Return [x, y] of the center of cell containing provided text 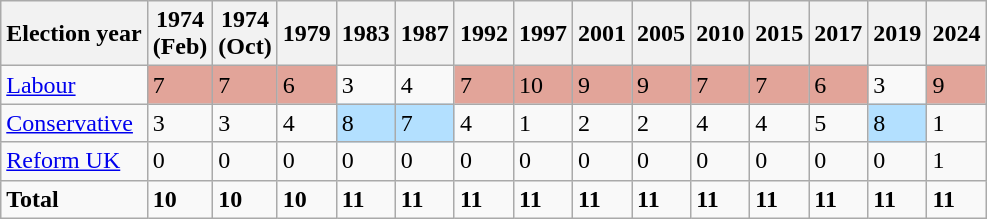
Election year [74, 34]
1997 [542, 34]
Total [74, 199]
Labour [74, 85]
2010 [720, 34]
2005 [662, 34]
1979 [306, 34]
1987 [424, 34]
Conservative [74, 123]
1974(Oct) [245, 34]
2017 [838, 34]
1992 [484, 34]
1983 [366, 34]
5 [838, 123]
Reform UK [74, 161]
2015 [780, 34]
1974(Feb) [180, 34]
2001 [602, 34]
2019 [898, 34]
2024 [956, 34]
